Capture the cell that displays the provided text and extract its [x, y] central coordinate. 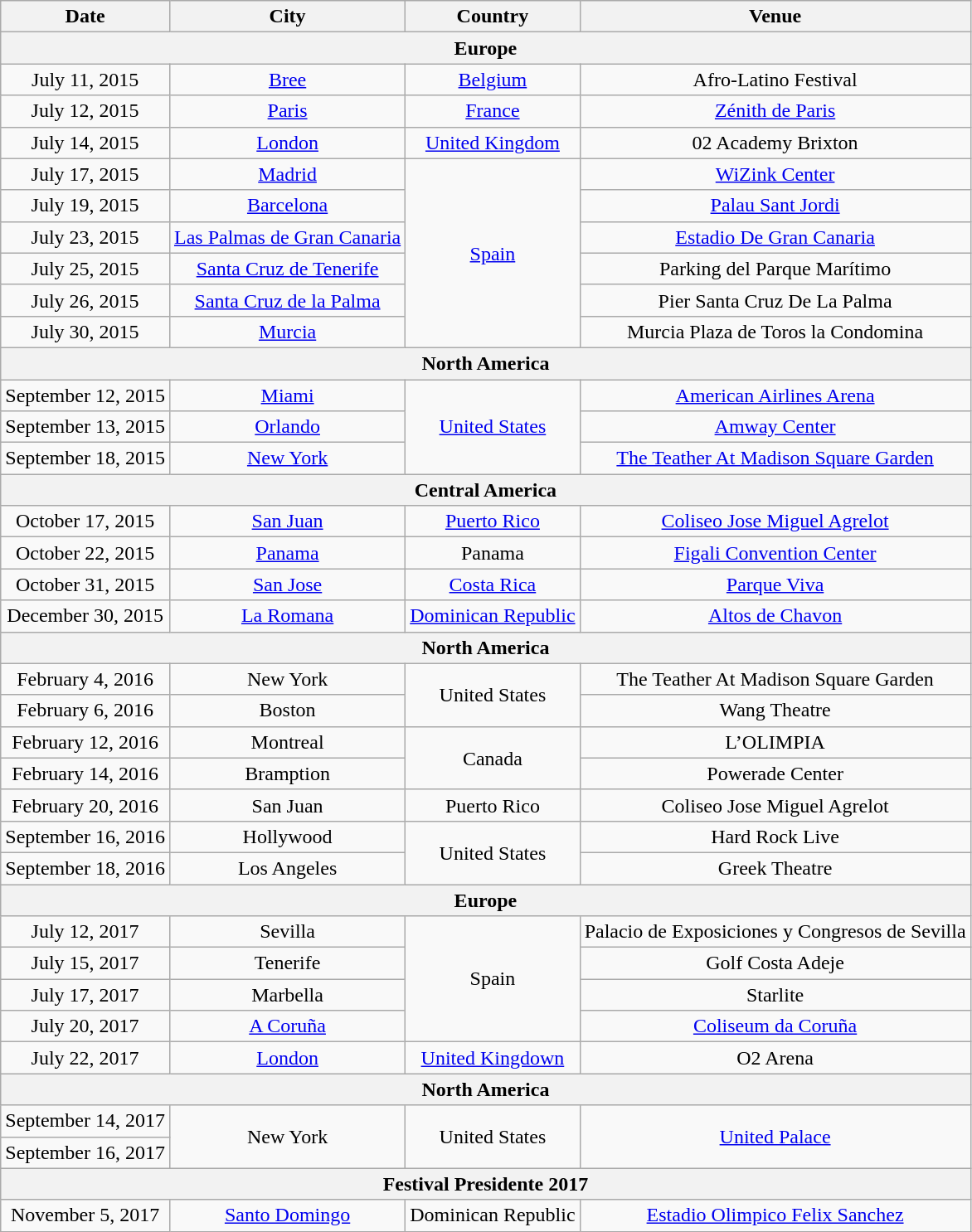
July 12, 2015 [85, 111]
September 16, 2017 [85, 1152]
September 13, 2015 [85, 427]
October 22, 2015 [85, 553]
WiZink Center [775, 174]
France [493, 111]
Tenerife [287, 963]
Altos de Chavon [775, 616]
July 26, 2015 [85, 300]
Murcia [287, 332]
Bramption [287, 774]
February 4, 2016 [85, 679]
September 18, 2016 [85, 868]
Powerade Center [775, 774]
Parque Viva [775, 584]
Pier Santa Cruz De La Palma [775, 300]
L’OLIMPIA [775, 742]
Marbella [287, 995]
Parking del Parque Marítimo [775, 269]
Paris [287, 111]
September 12, 2015 [85, 395]
July 17, 2015 [85, 174]
Date [85, 17]
O2 Arena [775, 1058]
Afro-Latino Festival [775, 80]
Venue [775, 17]
Las Palmas de Gran Canaria [287, 237]
Santa Cruz de la Palma [287, 300]
Golf Costa Adeje [775, 963]
02 Academy Brixton [775, 143]
July 17, 2017 [85, 995]
American Airlines Arena [775, 395]
July 19, 2015 [85, 206]
Festival Presidente 2017 [486, 1184]
Murcia Plaza de Toros la Condomina [775, 332]
Madrid [287, 174]
Wang Theatre [775, 711]
Hollywood [287, 837]
September 16, 2016 [85, 837]
July 11, 2015 [85, 80]
United Kingdown [493, 1058]
Barcelona [287, 206]
Santa Cruz de Tenerife [287, 269]
Country [493, 17]
Miami [287, 395]
Estadio De Gran Canaria [775, 237]
July 25, 2015 [85, 269]
October 17, 2015 [85, 521]
Figali Convention Center [775, 553]
Estadio Olimpico Felix Sanchez [775, 1215]
November 5, 2017 [85, 1215]
Palau Sant Jordi [775, 206]
July 20, 2017 [85, 1026]
Canada [493, 758]
February 14, 2016 [85, 774]
July 22, 2017 [85, 1058]
December 30, 2015 [85, 616]
Montreal [287, 742]
July 14, 2015 [85, 143]
A Coruña [287, 1026]
San Jose [287, 584]
February 6, 2016 [85, 711]
Greek Theatre [775, 868]
Costa Rica [493, 584]
July 15, 2017 [85, 963]
Santo Domingo [287, 1215]
United Palace [775, 1137]
Orlando [287, 427]
City [287, 17]
La Romana [287, 616]
Amway Center [775, 427]
February 20, 2016 [85, 805]
Zénith de Paris [775, 111]
Los Angeles [287, 868]
Belgium [493, 80]
September 14, 2017 [85, 1121]
United Kingdom [493, 143]
Central America [486, 490]
Bree [287, 80]
Starlite [775, 995]
September 18, 2015 [85, 458]
February 12, 2016 [85, 742]
July 30, 2015 [85, 332]
July 23, 2015 [85, 237]
July 12, 2017 [85, 932]
Sevilla [287, 932]
Palacio de Exposiciones y Congresos de Sevilla [775, 932]
October 31, 2015 [85, 584]
Coliseum da Coruña [775, 1026]
Boston [287, 711]
Hard Rock Live [775, 837]
